Find where the given text appears and provide that cell's center as (x, y) coordinate. 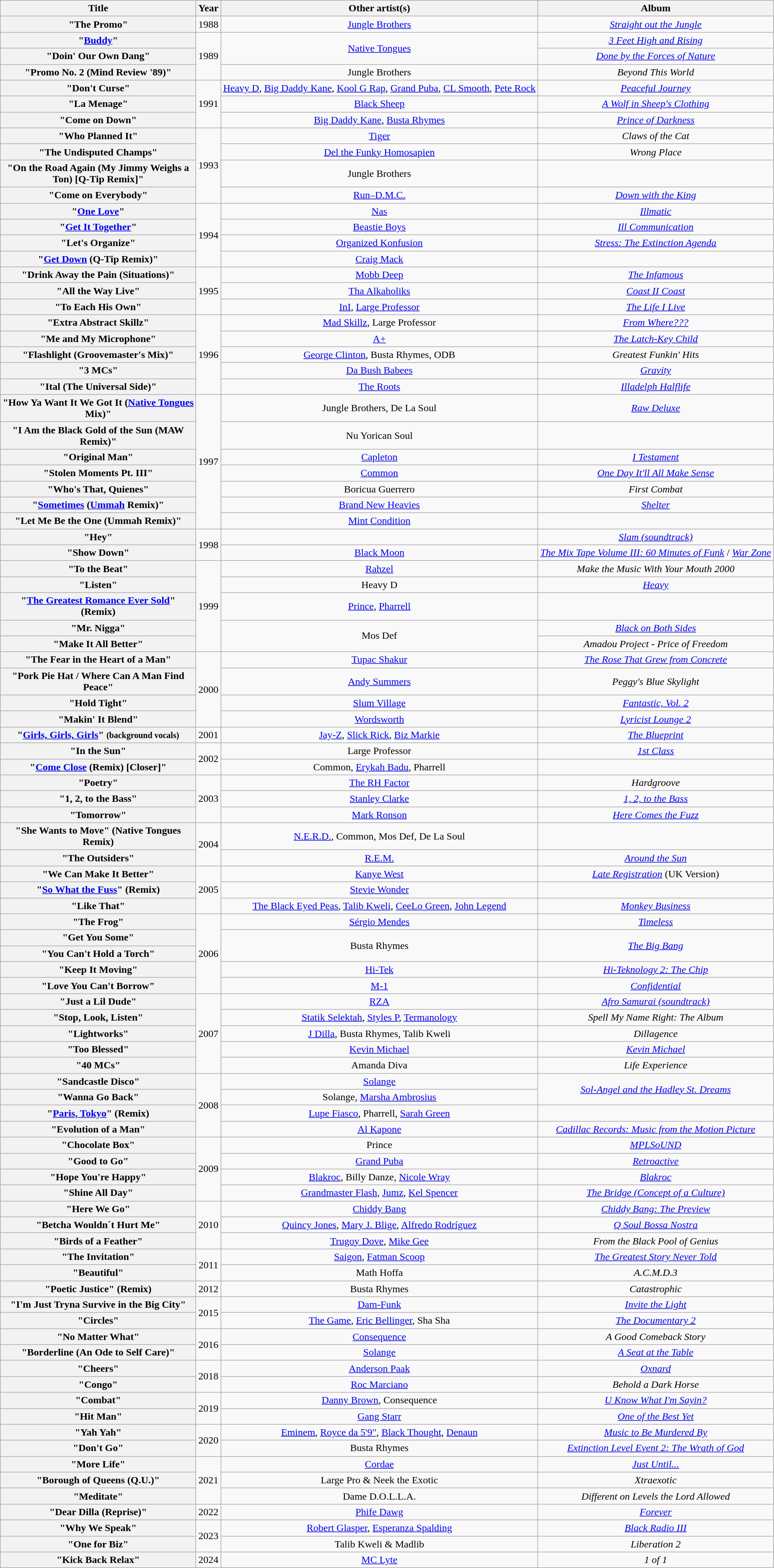
Peaceful Journey (656, 88)
A Wolf in Sheep's Clothing (656, 104)
Slam (soundtrack) (656, 537)
Black Sheep (380, 104)
Ill Communication (656, 227)
Heavy (656, 585)
Robert Glasper, Esperanza Spalding (380, 1528)
The Roots (380, 386)
"3 MCs" (98, 371)
2016 (209, 1345)
"Congo" (98, 1384)
"Evolution of a Man" (98, 1129)
"Let's Organize" (98, 243)
Forever (656, 1512)
"No Matter What" (98, 1337)
Solange, Marsha Ambrosius (380, 1097)
Large Pro & Neek the Exotic (380, 1480)
Boricua Guerrero (380, 489)
Anderson Paak (380, 1368)
Mint Condition (380, 521)
Black Moon (380, 553)
Retroactive (656, 1161)
Illadelph Halflife (656, 386)
The Life I Live (656, 307)
Xtraexotic (656, 1480)
A+ (380, 339)
Math Hoffa (380, 1273)
"All the Way Live" (98, 291)
Rahzel (380, 569)
"Borderline (An Ode to Self Care)" (98, 1353)
MC Lyte (380, 1560)
"Get You Some" (98, 938)
"Paris, Tokyo" (Remix) (98, 1113)
Hardgroove (656, 783)
Chiddy Bang (380, 1209)
"Sandcastle Disco" (98, 1081)
"Cheers" (98, 1368)
"On the Road Again (My Jimmy Weighs a Ton) [Q-Tip Remix]" (98, 174)
Big Daddy Kane, Busta Rhymes (380, 120)
Mos Def (380, 636)
Late Registration (UK Version) (656, 874)
"Original Man" (98, 457)
U Know What I'm Sayin? (656, 1400)
"The Outsiders" (98, 858)
Sol-Angel and the Hadley St. Dreams (656, 1089)
Eminem, Royce da 5'9", Black Thought, Denaun (380, 1432)
"She Wants to Move" (Native Tongues Remix) (98, 837)
Black Radio III (656, 1528)
"Doin' Our Own Dang" (98, 56)
Common, Erykah Badu, Pharrell (380, 767)
"Poetic Justice" (Remix) (98, 1289)
The Infamous (656, 275)
"To Each His Own" (98, 307)
Chiddy Bang: The Preview (656, 1209)
"The Frog" (98, 922)
"Like That" (98, 906)
Talib Kweli & Madlib (380, 1544)
InI, Large Professor (380, 307)
Coast II Coast (656, 291)
"La Menage" (98, 104)
RZA (380, 1001)
"Let Me Be the One (Ummah Remix)" (98, 521)
"Kick Back Relax" (98, 1560)
"Just a Lil Dude" (98, 1001)
"Makin' It Blend" (98, 719)
"Don't Curse" (98, 88)
1994 (209, 235)
Brand New Heavies (380, 505)
"Yah Yah" (98, 1432)
Spell My Name Right: The Album (656, 1017)
1 of 1 (656, 1560)
Native Tongues (380, 48)
1999 (209, 606)
Trugoy Dove, Mike Gee (380, 1241)
"Get It Together" (98, 227)
Sérgio Mendes (380, 922)
The Mix Tape Volume III: 60 Minutes of Funk / War Zone (656, 553)
Slum Village (380, 703)
Gang Starr (380, 1416)
Confidential (656, 985)
Consequence (380, 1337)
2008 (209, 1105)
2012 (209, 1289)
Heavy D (380, 585)
R.E.M. (380, 858)
Al Kapone (380, 1129)
Done by the Forces of Nature (656, 56)
Monkey Business (656, 906)
"Girls, Girls, Girls" (background vocals) (98, 735)
"Come Close (Remix) [Closer]" (98, 767)
"Listen" (98, 585)
2015 (209, 1313)
Raw Deluxe (656, 408)
"Hold Tight" (98, 703)
Extinction Level Event 2: The Wrath of God (656, 1448)
1st Class (656, 751)
"Lightworks" (98, 1033)
"Keep It Moving" (98, 969)
Invite the Light (656, 1305)
N.E.R.D., Common, Mos Def, De La Soul (380, 837)
Here Comes the Fuzz (656, 815)
2019 (209, 1408)
"Come on Down" (98, 120)
1995 (209, 291)
Common (380, 473)
Gravity (656, 371)
"Why We Speak" (98, 1528)
Phife Dawg (380, 1512)
Hi-Tek (380, 969)
"So What the Fuss" (Remix) (98, 890)
2023 (209, 1536)
"Shine All Day" (98, 1193)
Danny Brown, Consequence (380, 1400)
"How Ya Want It We Got It (Native Tongues Mix)" (98, 408)
"Circles" (98, 1321)
The Latch-Key Child (656, 339)
Illmatic (656, 211)
Jungle Brothers, De La Soul (380, 408)
"Flashlight (Groovemaster's Mix)" (98, 355)
2018 (209, 1376)
"Birds of a Feather" (98, 1241)
The Big Bang (656, 946)
"Drink Away the Pain (Situations)" (98, 275)
Other artist(s) (380, 8)
Life Experience (656, 1065)
"Mr. Nigga" (98, 628)
Hi-Teknology 2: The Chip (656, 969)
"Ital (The Universal Side)" (98, 386)
2011 (209, 1265)
Run–D.M.C. (380, 195)
Fantastic, Vol. 2 (656, 703)
George Clinton, Busta Rhymes, ODB (380, 355)
Nu Yorican Soul (380, 435)
Wordsworth (380, 719)
Da Bush Babees (380, 371)
2003 (209, 799)
Kanye West (380, 874)
Oxnard (656, 1368)
"Who's That, Quienes" (98, 489)
1993 (209, 165)
"Pork Pie Hat / Where Can A Man Find Peace" (98, 682)
"Good to Go" (98, 1161)
Statik Selektah, Styles P, Termanology (380, 1017)
Tha Alkaholiks (380, 291)
Wrong Place (656, 152)
Q Soul Bossa Nostra (656, 1225)
"Too Blessed" (98, 1050)
Grandmaster Flash, Jumz, Kel Spencer (380, 1193)
"Poetry" (98, 783)
"Stop, Look, Listen" (98, 1017)
2000 (209, 689)
2020 (209, 1440)
"Stolen Moments Pt. III" (98, 473)
"Me and My Microphone" (98, 339)
"Betcha Wouldn´t Hurt Me" (98, 1225)
Peggy's Blue Skylight (656, 682)
Behold a Dark Horse (656, 1384)
Roc Marciano (380, 1384)
"Love You Can't Borrow" (98, 985)
1997 (209, 461)
"Extra Abstract Skillz" (98, 323)
"The Promo" (98, 24)
A.C.M.D.3 (656, 1273)
Make the Music With Your Mouth 2000 (656, 569)
"Come on Everybody" (98, 195)
A Good Comeback Story (656, 1337)
Dame D.O.L.L.A. (380, 1496)
2024 (209, 1560)
Title (98, 8)
Tiger (380, 136)
"40 MCs" (98, 1065)
2021 (209, 1480)
"Buddy" (98, 40)
2005 (209, 890)
"One for Biz" (98, 1544)
Year (209, 8)
Black on Both Sides (656, 628)
Stress: The Extinction Agenda (656, 243)
Dillagence (656, 1033)
"More Life" (98, 1464)
"The Greatest Romance Ever Sold" (Remix) (98, 606)
The RH Factor (380, 783)
2007 (209, 1033)
"Chocolate Box" (98, 1145)
Dam-Funk (380, 1305)
M-1 (380, 985)
The Black Eyed Peas, Talib Kweli, CeeLo Green, John Legend (380, 906)
Del the Funky Homosapien (380, 152)
Stanley Clarke (380, 799)
Organized Konfusion (380, 243)
Heavy D, Big Daddy Kane, Kool G Rap, Grand Puba, CL Smooth, Pete Rock (380, 88)
Blakroc (656, 1177)
1988 (209, 24)
2022 (209, 1512)
Beastie Boys (380, 227)
"You Can't Hold a Torch" (98, 954)
"Beautiful" (98, 1273)
2009 (209, 1169)
Claws of the Cat (656, 136)
Lupe Fiasco, Pharrell, Sarah Green (380, 1113)
The Documentary 2 (656, 1321)
"1, 2, to the Bass" (98, 799)
Greatest Funkin' Hits (656, 355)
Afro Samurai (soundtrack) (656, 1001)
"Hope You're Happy" (98, 1177)
"Make It All Better" (98, 644)
"Here We Go" (98, 1209)
Stevie Wonder (380, 890)
Different on Levels the Lord Allowed (656, 1496)
Nas (380, 211)
2010 (209, 1225)
Quincy Jones, Mary J. Blige, Alfredo Rodríguez (380, 1225)
Prince (380, 1145)
"We Can Make It Better" (98, 874)
One Day It'll All Make Sense (656, 473)
Capleton (380, 457)
"Get Down (Q-Tip Remix)" (98, 259)
2001 (209, 735)
Music to Be Murdered By (656, 1432)
Timeless (656, 922)
"Show Down" (98, 553)
"Combat" (98, 1400)
1, 2, to the Bass (656, 799)
One of the Best Yet (656, 1416)
The Greatest Story Never Told (656, 1257)
Craig Mack (380, 259)
"The Fear in the Heart of a Man" (98, 660)
"The Undisputed Champs" (98, 152)
Amadou Project - Price of Freedom (656, 644)
Cordae (380, 1464)
Prince of Darkness (656, 120)
"Meditate" (98, 1496)
Saigon, Fatman Scoop (380, 1257)
Large Professor (380, 751)
The Rose That Grew from Concrete (656, 660)
"Hit Man" (98, 1416)
Mark Ronson (380, 815)
"The Invitation" (98, 1257)
"Borough of Queens (Q.U.)" (98, 1480)
Jay-Z, Slick Rick, Biz Markie (380, 735)
"Dear Dilla (Reprise)" (98, 1512)
"Don't Go" (98, 1448)
The Bridge (Concept of a Culture) (656, 1193)
Straight out the Jungle (656, 24)
Just Until... (656, 1464)
"Sometimes (Ummah Remix)" (98, 505)
Mobb Deep (380, 275)
2002 (209, 759)
"Promo No. 2 (Mind Review '89)" (98, 72)
Shelter (656, 505)
Down with the King (656, 195)
"Wanna Go Back" (98, 1097)
"Hey" (98, 537)
"Tomorrow" (98, 815)
Blakroc, Billy Danze, Nicole Wray (380, 1177)
Around the Sun (656, 858)
"To the Beat" (98, 569)
Mad Skillz, Large Professor (380, 323)
I Testament (656, 457)
3 Feet High and Rising (656, 40)
Prince, Pharrell (380, 606)
"I Am the Black Gold of the Sun (MAW Remix)" (98, 435)
Grand Puba (380, 1161)
2004 (209, 844)
Cadillac Records: Music from the Motion Picture (656, 1129)
1996 (209, 355)
Catastrophic (656, 1289)
Andy Summers (380, 682)
MPLSoUND (656, 1145)
"I'm Just Tryna Survive in the Big City" (98, 1305)
2006 (209, 954)
"Who Planned It" (98, 136)
The Blueprint (656, 735)
Liberation 2 (656, 1544)
From the Black Pool of Genius (656, 1241)
1998 (209, 545)
1991 (209, 104)
1989 (209, 56)
First Combat (656, 489)
A Seat at the Table (656, 1353)
J Dilla, Busta Rhymes, Talib Kweli (380, 1033)
"In the Sun" (98, 751)
The Game, Eric Bellinger, Sha Sha (380, 1321)
Album (656, 8)
From Where??? (656, 323)
Lyricist Lounge 2 (656, 719)
Tupac Shakur (380, 660)
"One Love" (98, 211)
Amanda Diva (380, 1065)
Beyond This World (656, 72)
